Determine the [x, y] coordinate at the center of the cell enclosing the given text.  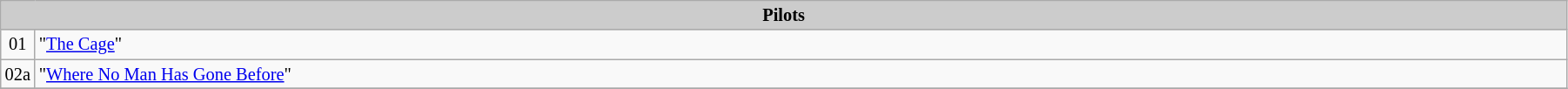
02a [17, 74]
"Where No Man Has Gone Before" [801, 74]
"The Cage" [801, 44]
01 [17, 44]
Pilots [784, 15]
